Identify which cell holds the provided text, then report its (x, y) central coordinate. 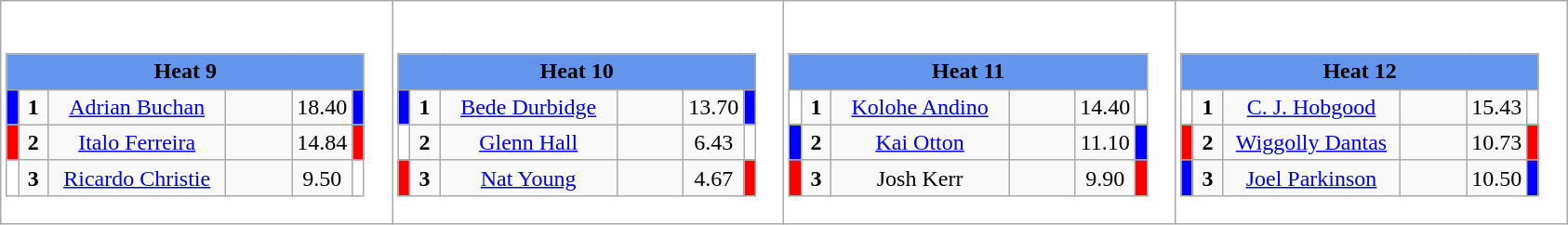
Heat 10 (577, 72)
Heat 9 1 Adrian Buchan 18.40 2 Italo Ferreira 14.84 3 Ricardo Christie 9.50 (197, 112)
Heat 11 1 Kolohe Andino 14.40 2 Kai Otton 11.10 3 Josh Kerr 9.90 (980, 112)
Kai Otton (921, 142)
10.50 (1497, 178)
Glenn Hall (528, 142)
Ricardo Christie (138, 178)
18.40 (322, 107)
4.67 (714, 178)
6.43 (714, 142)
Heat 12 (1360, 72)
11.10 (1105, 142)
Heat 10 1 Bede Durbidge 13.70 2 Glenn Hall 6.43 3 Nat Young 4.67 (588, 112)
Heat 11 (968, 72)
Adrian Buchan (138, 107)
Josh Kerr (921, 178)
9.50 (322, 178)
Heat 9 (185, 72)
9.90 (1105, 178)
Italo Ferreira (138, 142)
15.43 (1497, 107)
Bede Durbidge (528, 107)
Kolohe Andino (921, 107)
Heat 12 1 C. J. Hobgood 15.43 2 Wiggolly Dantas 10.73 3 Joel Parkinson 10.50 (1371, 112)
C. J. Hobgood (1311, 107)
Joel Parkinson (1311, 178)
14.40 (1105, 107)
13.70 (714, 107)
14.84 (322, 142)
Nat Young (528, 178)
Wiggolly Dantas (1311, 142)
10.73 (1497, 142)
